Provide the (X, Y) coordinate of the cell's center where the given text is located.  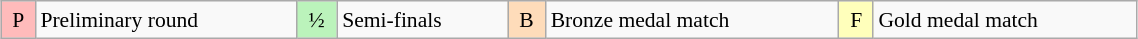
P (18, 20)
F (856, 20)
Semi-finals (422, 20)
Preliminary round (166, 20)
½ (316, 20)
Gold medal match (1005, 20)
Bronze medal match (692, 20)
B (527, 20)
